Return the (X, Y) coordinate for the center point of the cell that contains the specified text.  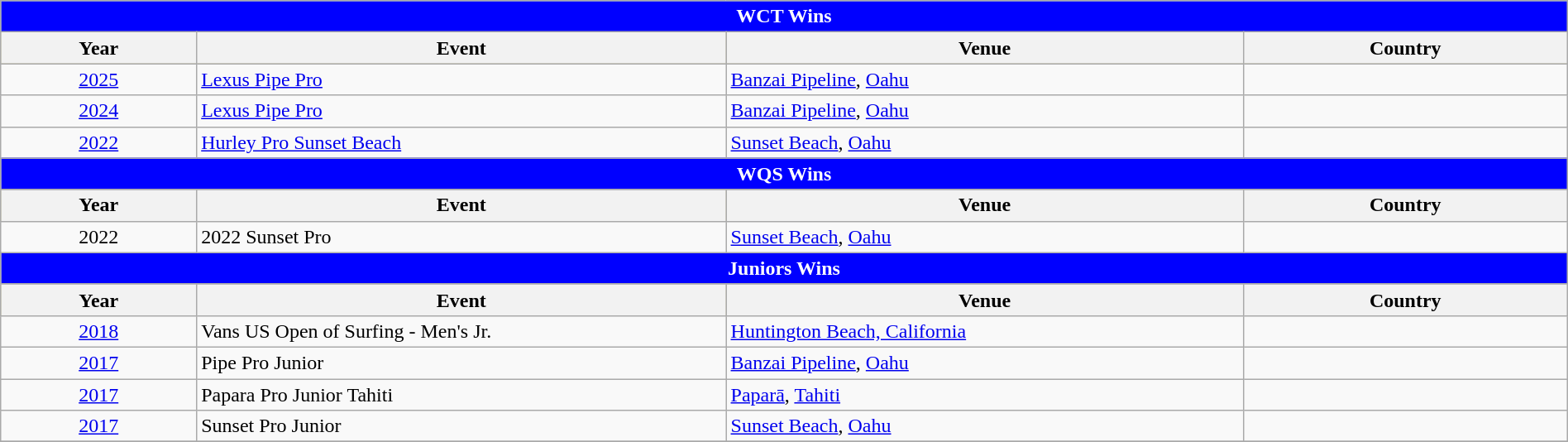
Paparā, Tahiti (984, 395)
Huntington Beach, California (984, 331)
2022 Sunset Pro (461, 237)
Papara Pro Junior Tahiti (461, 395)
Hurley Pro Sunset Beach (461, 142)
WQS Wins (784, 174)
Pipe Pro Junior (461, 363)
WCT Wins (784, 17)
Vans US Open of Surfing - Men's Jr. (461, 331)
Sunset Pro Junior (461, 426)
2024 (99, 111)
2018 (99, 331)
Juniors Wins (784, 268)
2025 (99, 79)
